Identify which cell holds the provided text, then report its [X, Y] central coordinate. 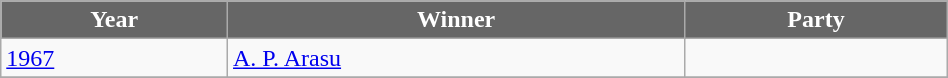
1967 [114, 58]
Winner [456, 20]
Year [114, 20]
Party [816, 20]
A. P. Arasu [456, 58]
